Pinpoint the cell where the given text exists, returning its (x, y) midpoint coordinate. 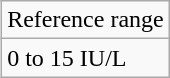
0 to 15 IU/L (86, 58)
Reference range (86, 20)
